Capture the cell that displays the provided text and extract its [x, y] central coordinate. 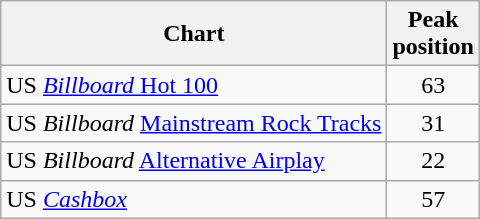
22 [433, 161]
63 [433, 85]
US Billboard Mainstream Rock Tracks [194, 123]
Peakposition [433, 34]
US Billboard Alternative Airplay [194, 161]
US Billboard Hot 100 [194, 85]
Chart [194, 34]
US Cashbox [194, 199]
31 [433, 123]
57 [433, 199]
